Extract the (X, Y) coordinate from the center of the cell holding the provided text.  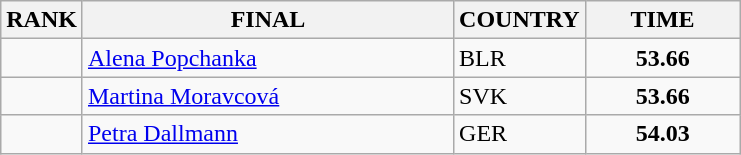
Alena Popchanka (268, 58)
SVK (520, 96)
BLR (520, 58)
GER (520, 134)
TIME (662, 20)
Petra Dallmann (268, 134)
54.03 (662, 134)
COUNTRY (520, 20)
RANK (42, 20)
FINAL (268, 20)
Martina Moravcová (268, 96)
